Return the [X, Y] coordinate for the center point of the cell that contains the specified text.  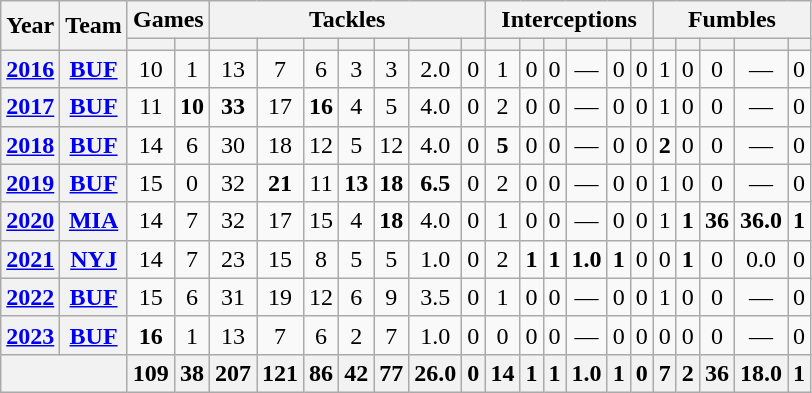
19 [280, 297]
42 [356, 373]
2016 [30, 69]
2.0 [436, 69]
NYJ [94, 259]
30 [232, 145]
121 [280, 373]
207 [232, 373]
2021 [30, 259]
3.5 [436, 297]
31 [232, 297]
Games [168, 20]
77 [392, 373]
Fumbles [732, 20]
33 [232, 107]
26.0 [436, 373]
2017 [30, 107]
Interceptions [569, 20]
109 [150, 373]
36.0 [760, 221]
2018 [30, 145]
Team [94, 26]
6.5 [436, 183]
Year [30, 26]
2020 [30, 221]
8 [322, 259]
2022 [30, 297]
2023 [30, 335]
38 [192, 373]
2019 [30, 183]
86 [322, 373]
0.0 [760, 259]
MIA [94, 221]
21 [280, 183]
23 [232, 259]
18.0 [760, 373]
Tackles [346, 20]
9 [392, 297]
